Extract the (x, y) coordinate from the center of the cell holding the provided text.  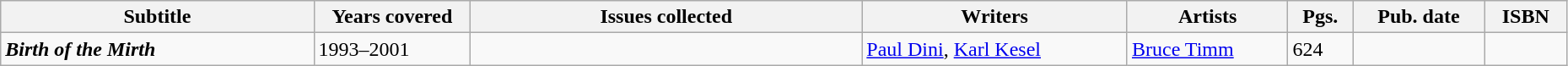
Writers (995, 17)
Years covered (392, 17)
624 (1321, 49)
Bruce Timm (1207, 49)
Artists (1207, 17)
ISBN (1525, 17)
Issues collected (666, 17)
Birth of the Mirth (157, 49)
Pgs. (1321, 17)
Paul Dini, Karl Kesel (995, 49)
Pub. date (1419, 17)
Subtitle (157, 17)
1993–2001 (392, 49)
